Detect which cell encompasses the target text, then output its [X, Y] center coordinate. 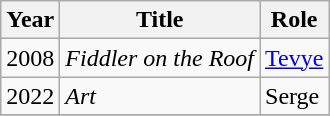
Art [160, 96]
Year [30, 20]
2022 [30, 96]
Title [160, 20]
2008 [30, 58]
Role [294, 20]
Fiddler on the Roof [160, 58]
Tevye [294, 58]
Serge [294, 96]
